Identify which cell holds the provided text, then report its (x, y) central coordinate. 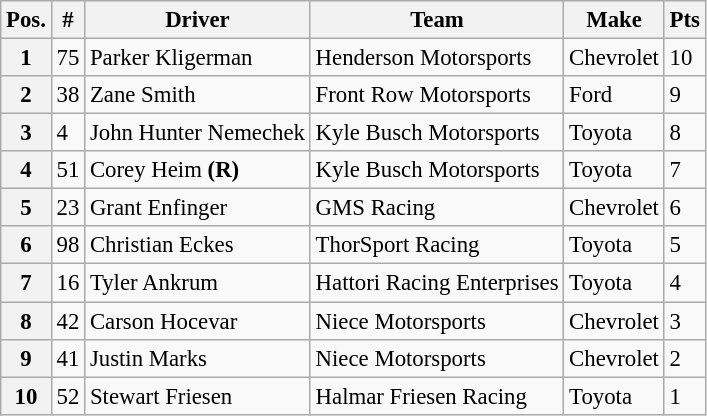
Carson Hocevar (198, 321)
75 (68, 58)
Driver (198, 20)
Corey Heim (R) (198, 170)
Stewart Friesen (198, 396)
Grant Enfinger (198, 208)
Hattori Racing Enterprises (437, 283)
Justin Marks (198, 358)
Pts (684, 20)
Christian Eckes (198, 245)
Zane Smith (198, 95)
52 (68, 396)
41 (68, 358)
42 (68, 321)
23 (68, 208)
Henderson Motorsports (437, 58)
# (68, 20)
Make (614, 20)
Halmar Friesen Racing (437, 396)
John Hunter Nemechek (198, 133)
98 (68, 245)
38 (68, 95)
Team (437, 20)
Ford (614, 95)
51 (68, 170)
Parker Kligerman (198, 58)
GMS Racing (437, 208)
ThorSport Racing (437, 245)
16 (68, 283)
Tyler Ankrum (198, 283)
Front Row Motorsports (437, 95)
Pos. (26, 20)
